Locate the cell with the specified text and output its [x, y] center coordinate. 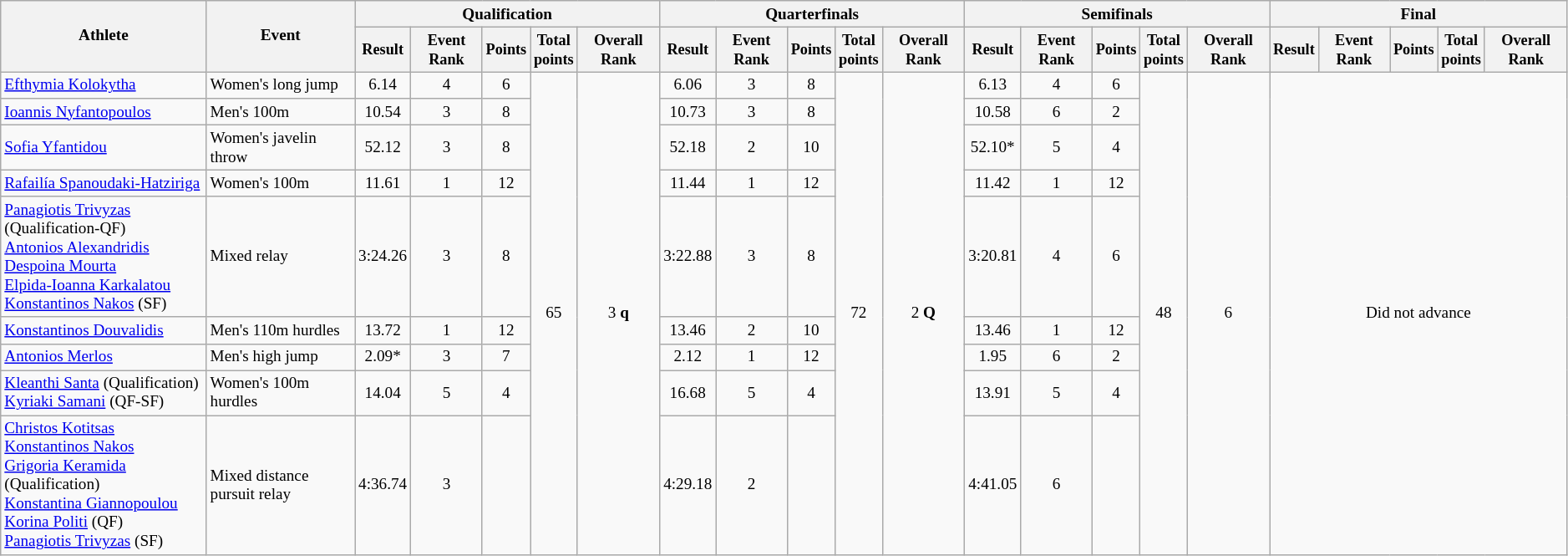
Women's 100m hurdles [281, 392]
Antonios Merlos [104, 357]
Event [281, 37]
4:36.74 [383, 485]
Final [1418, 14]
Qualification [508, 14]
7 [506, 357]
1.95 [992, 357]
10.73 [688, 112]
Men's 100m [281, 112]
Women's 100m [281, 183]
6.14 [383, 85]
Mixed distance pursuit relay [281, 485]
2 Q [924, 313]
11.42 [992, 183]
Men's 110m hurdles [281, 330]
6.13 [992, 85]
Did not advance [1418, 313]
Semifinals [1118, 14]
Christos KotitsasKonstantinos NakosGrigoria Keramida (Qualification)Konstantina GiannopoulouKorina Politi (QF)Panagiotis Trivyzas (SF) [104, 485]
52.10* [992, 147]
6.06 [688, 85]
14.04 [383, 392]
16.68 [688, 392]
Konstantinos Douvalidis [104, 330]
Athlete [104, 37]
Men's high jump [281, 357]
2.09* [383, 357]
Kleanthi Santa (Qualification)Kyriaki Samani (QF-SF) [104, 392]
Rafailía Spanoudaki-Hatziriga [104, 183]
52.18 [688, 147]
Panagiotis Trivyzas (Qualification-QF)Antonios AlexandridisDespoina MourtaElpida-Ioanna KarkalatouKonstantinos Nakos (SF) [104, 257]
3:22.88 [688, 257]
48 [1164, 313]
Efthymia Kolokytha [104, 85]
13.91 [992, 392]
Women's long jump [281, 85]
52.12 [383, 147]
11.44 [688, 183]
3 q [618, 313]
2.12 [688, 357]
65 [554, 313]
11.61 [383, 183]
Women's javelin throw [281, 147]
72 [859, 313]
Mixed relay [281, 257]
13.72 [383, 330]
Ioannis Nyfantopoulos [104, 112]
10.54 [383, 112]
Quarterfinals [812, 14]
3:20.81 [992, 257]
3:24.26 [383, 257]
4:29.18 [688, 485]
10.58 [992, 112]
Sofia Yfantidou [104, 147]
4:41.05 [992, 485]
